Determine the [X, Y] coordinate at the center of the cell enclosing the given text.  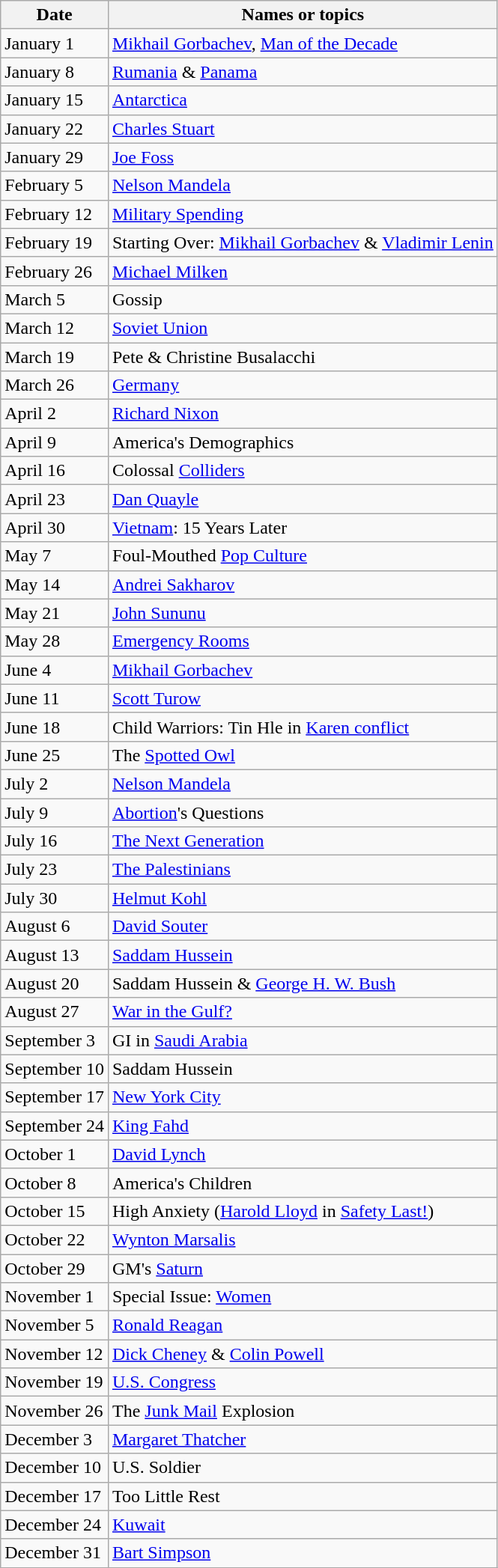
June 11 [55, 698]
June 4 [55, 670]
GI in Saudi Arabia [303, 1040]
March 19 [55, 357]
November 19 [55, 1382]
U.S. Soldier [303, 1468]
Margaret Thatcher [303, 1439]
Joe Foss [303, 157]
Saddam Hussein & George H. W. Bush [303, 983]
Kuwait [303, 1525]
June 18 [55, 727]
Charles Stuart [303, 129]
April 2 [55, 414]
Germany [303, 385]
December 3 [55, 1439]
July 9 [55, 812]
Abortion's Questions [303, 812]
Too Little Rest [303, 1496]
April 23 [55, 499]
Ronald Reagan [303, 1326]
Colossal Colliders [303, 471]
March 12 [55, 328]
John Sununu [303, 613]
October 22 [55, 1239]
February 26 [55, 271]
Wynton Marsalis [303, 1239]
The Palestinians [303, 870]
June 25 [55, 755]
Mikhail Gorbachev [303, 670]
Date [55, 15]
Helmut Kohl [303, 898]
January 8 [55, 72]
February 12 [55, 214]
Antarctica [303, 100]
Michael Milken [303, 271]
November 5 [55, 1326]
Mikhail Gorbachev, Man of the Decade [303, 43]
December 24 [55, 1525]
GM's Saturn [303, 1269]
August 20 [55, 983]
March 5 [55, 299]
New York City [303, 1097]
Foul-Mouthed Pop Culture [303, 556]
May 14 [55, 585]
January 29 [55, 157]
The Next Generation [303, 841]
August 6 [55, 927]
David Souter [303, 927]
David Lynch [303, 1154]
September 3 [55, 1040]
December 10 [55, 1468]
Gossip [303, 299]
Emergency Rooms [303, 641]
July 16 [55, 841]
September 24 [55, 1126]
The Spotted Owl [303, 755]
March 26 [55, 385]
Names or topics [303, 15]
King Fahd [303, 1126]
The Junk Mail Explosion [303, 1411]
Richard Nixon [303, 414]
August 13 [55, 955]
February 19 [55, 242]
High Anxiety (Harold Lloyd in Safety Last!) [303, 1211]
May 28 [55, 641]
December 17 [55, 1496]
Pete & Christine Busalacchi [303, 357]
Special Issue: Women [303, 1297]
Child Warriors: Tin Hle in Karen conflict [303, 727]
May 21 [55, 613]
Dan Quayle [303, 499]
U.S. Congress [303, 1382]
October 29 [55, 1269]
April 30 [55, 528]
July 2 [55, 784]
January 15 [55, 100]
July 23 [55, 870]
War in the Gulf? [303, 1012]
April 9 [55, 442]
August 27 [55, 1012]
January 1 [55, 43]
Dick Cheney & Colin Powell [303, 1354]
February 5 [55, 186]
America's Children [303, 1183]
Rumania & Panama [303, 72]
Soviet Union [303, 328]
April 16 [55, 471]
Bart Simpson [303, 1553]
May 7 [55, 556]
September 10 [55, 1069]
Vietnam: 15 Years Later [303, 528]
Starting Over: Mikhail Gorbachev & Vladimir Lenin [303, 242]
October 1 [55, 1154]
America's Demographics [303, 442]
Scott Turow [303, 698]
October 8 [55, 1183]
December 31 [55, 1553]
November 12 [55, 1354]
November 26 [55, 1411]
Military Spending [303, 214]
January 22 [55, 129]
November 1 [55, 1297]
Andrei Sakharov [303, 585]
September 17 [55, 1097]
July 30 [55, 898]
October 15 [55, 1211]
